Provide the [x, y] coordinate of the cell's center where the given text is located.  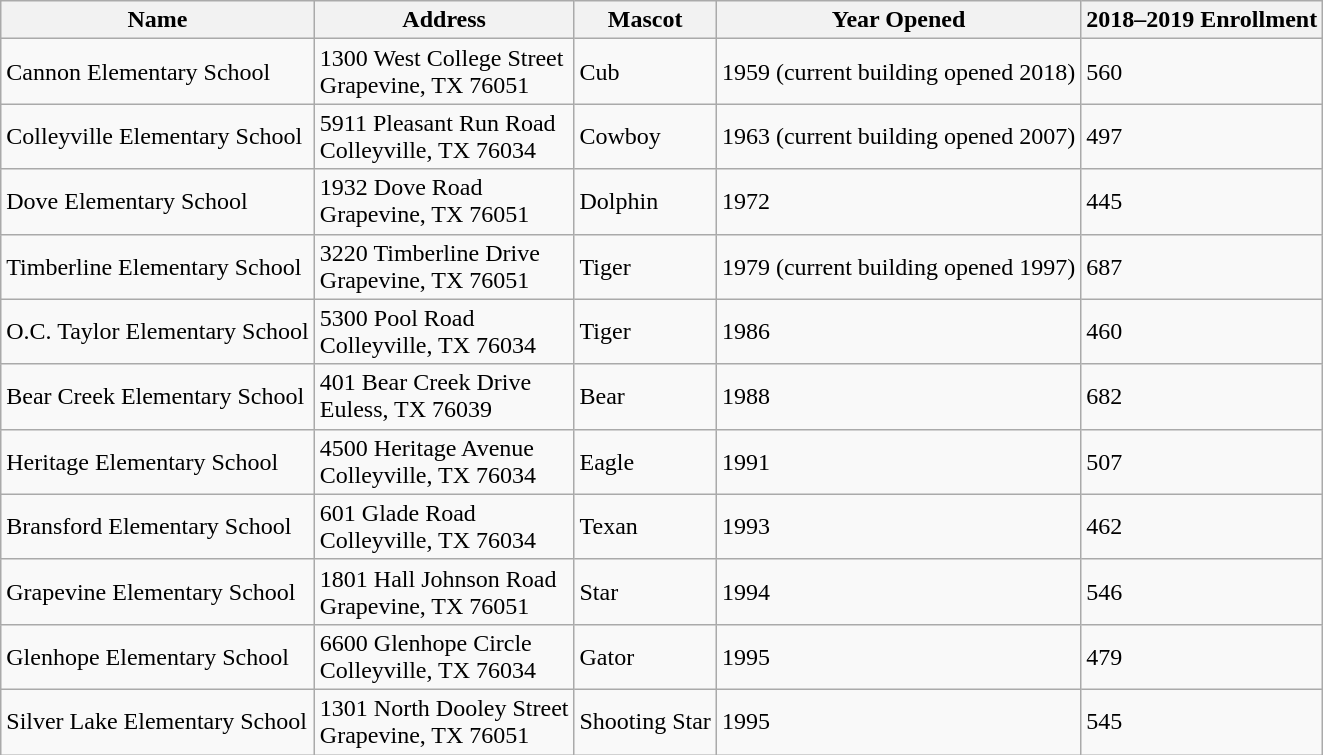
Address [444, 20]
Grapevine Elementary School [158, 592]
497 [1202, 136]
1300 West College StreetGrapevine, TX 76051 [444, 72]
Bear [645, 396]
687 [1202, 266]
Silver Lake Elementary School [158, 722]
Name [158, 20]
Dolphin [645, 202]
601 Glade RoadColleyville, TX 76034 [444, 526]
682 [1202, 396]
460 [1202, 332]
3220 Timberline DriveGrapevine, TX 76051 [444, 266]
545 [1202, 722]
1994 [898, 592]
O.C. Taylor Elementary School [158, 332]
Mascot [645, 20]
462 [1202, 526]
1993 [898, 526]
1301 North Dooley StreetGrapevine, TX 76051 [444, 722]
Eagle [645, 462]
Timberline Elementary School [158, 266]
Cowboy [645, 136]
1801 Hall Johnson RoadGrapevine, TX 76051 [444, 592]
Cannon Elementary School [158, 72]
1979 (current building opened 1997) [898, 266]
Star [645, 592]
1972 [898, 202]
1988 [898, 396]
479 [1202, 656]
2018–2019 Enrollment [1202, 20]
6600 Glenhope CircleColleyville, TX 76034 [444, 656]
Year Opened [898, 20]
1932 Dove RoadGrapevine, TX 76051 [444, 202]
Bear Creek Elementary School [158, 396]
4500 Heritage AvenueColleyville, TX 76034 [444, 462]
1963 (current building opened 2007) [898, 136]
Texan [645, 526]
Bransford Elementary School [158, 526]
Dove Elementary School [158, 202]
Shooting Star [645, 722]
Glenhope Elementary School [158, 656]
Gator [645, 656]
1991 [898, 462]
507 [1202, 462]
Colleyville Elementary School [158, 136]
Cub [645, 72]
1959 (current building opened 2018) [898, 72]
401 Bear Creek DriveEuless, TX 76039 [444, 396]
445 [1202, 202]
5300 Pool RoadColleyville, TX 76034 [444, 332]
5911 Pleasant Run RoadColleyville, TX 76034 [444, 136]
Heritage Elementary School [158, 462]
1986 [898, 332]
546 [1202, 592]
560 [1202, 72]
